Return the (x, y) coordinate for the center point of the cell that contains the specified text.  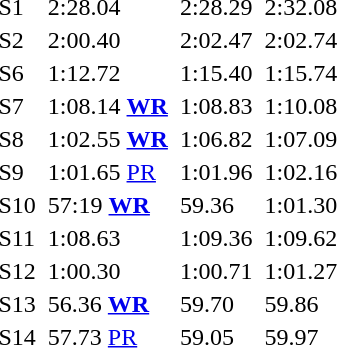
1:15.40 (216, 73)
59.36 (216, 205)
57:19 WR (108, 205)
56.36 WR (108, 304)
1:09.36 (216, 238)
2:00.40 (108, 40)
1:00.71 (216, 271)
59.70 (216, 304)
1:01.65 PR (108, 172)
1:12.72 (108, 73)
1:00.30 (108, 271)
1:08.83 (216, 106)
1:08.14 WR (108, 106)
2:02.47 (216, 40)
1:02.55 WR (108, 139)
1:08.63 (108, 238)
1:06.82 (216, 139)
1:01.96 (216, 172)
